Find where the given text appears and provide that cell's center as (X, Y) coordinate. 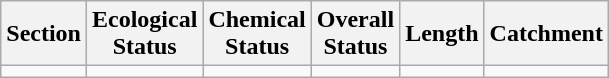
Length (442, 34)
ChemicalStatus (257, 34)
EcologicalStatus (144, 34)
Catchment (546, 34)
Section (44, 34)
OverallStatus (355, 34)
